For the text-containing cell, return its midpoint in (X, Y) coordinate format. 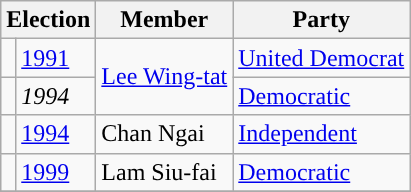
Chan Ngai (164, 134)
Party (322, 20)
Member (164, 20)
1999 (56, 172)
Lam Siu-fai (164, 172)
Lee Wing-tat (164, 77)
United Democrat (322, 58)
Independent (322, 134)
1991 (56, 58)
Election (48, 20)
